Find where the given text appears and provide that cell's center as [x, y] coordinate. 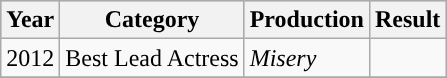
Misery [306, 58]
Category [152, 20]
Result [407, 20]
Year [30, 20]
2012 [30, 58]
Best Lead Actress [152, 58]
Production [306, 20]
